Return the (x, y) coordinate for the center point of the cell that contains the specified text.  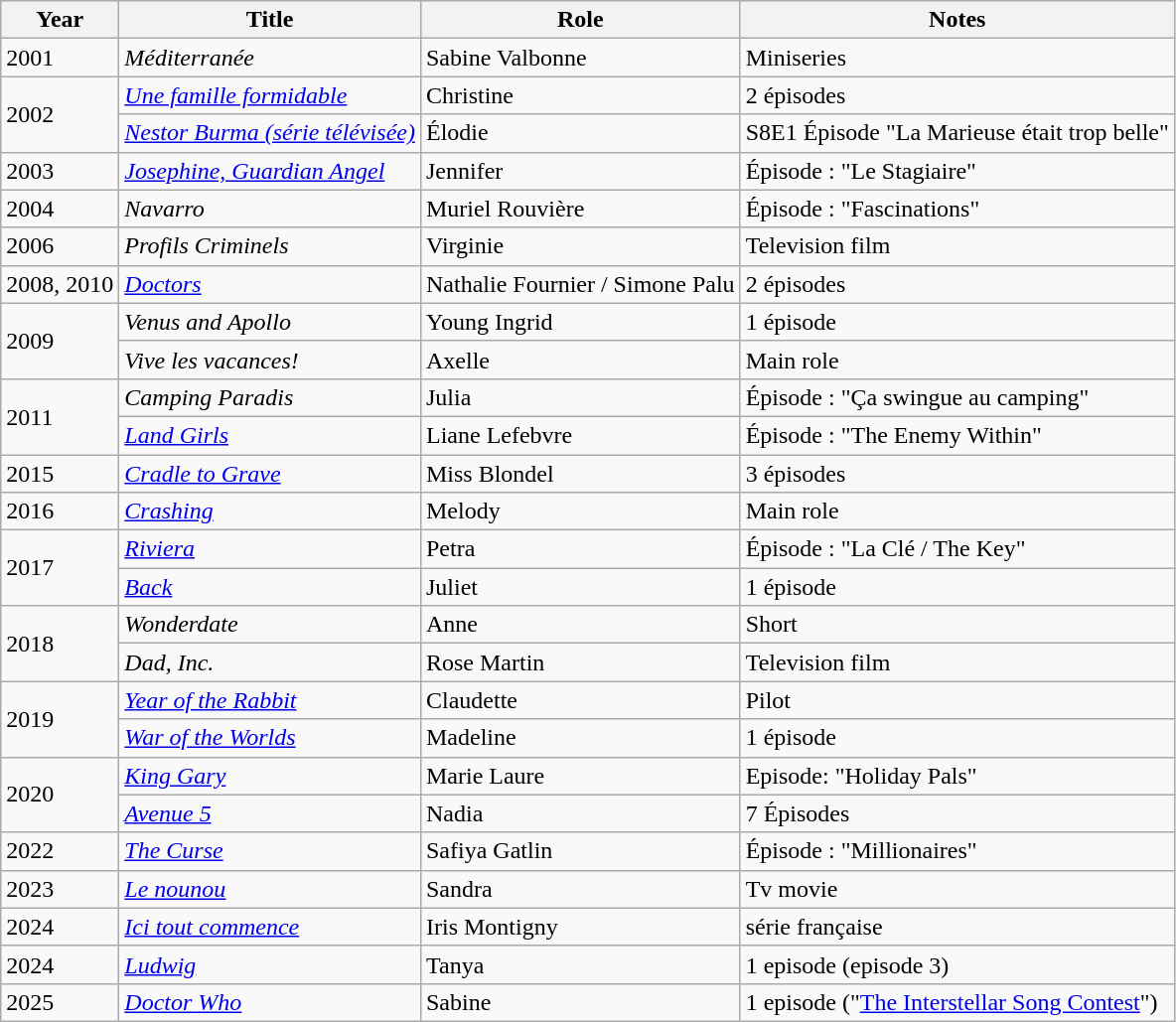
Épisode : "Fascinations" (957, 209)
2018 (60, 644)
1 episode ("The Interstellar Song Contest") (957, 1002)
Liane Lefebvre (580, 435)
2022 (60, 851)
Cradle to Grave (270, 474)
Axelle (580, 360)
Crashing (270, 511)
Episode: "Holiday Pals" (957, 776)
Short (957, 625)
2020 (60, 795)
Wonderdate (270, 625)
Épisode : "Millionaires" (957, 851)
Une famille formidable (270, 95)
Méditerranée (270, 58)
2015 (60, 474)
2001 (60, 58)
Nestor Burma (série télévisée) (270, 133)
Christine (580, 95)
Miniseries (957, 58)
2006 (60, 246)
série française (957, 927)
2002 (60, 114)
Camping Paradis (270, 397)
Year of the Rabbit (270, 700)
Marie Laure (580, 776)
Profils Criminels (270, 246)
Tanya (580, 964)
7 Épisodes (957, 813)
2017 (60, 568)
Julia (580, 397)
Dad, Inc. (270, 662)
2019 (60, 719)
Melody (580, 511)
2023 (60, 889)
King Gary (270, 776)
3 épisodes (957, 474)
2003 (60, 171)
Sandra (580, 889)
Role (580, 20)
2016 (60, 511)
Épisode : "La Clé / The Key" (957, 549)
Doctors (270, 284)
Ici tout commence (270, 927)
Back (270, 587)
Avenue 5 (270, 813)
Vive les vacances! (270, 360)
Land Girls (270, 435)
Anne (580, 625)
Madeline (580, 738)
Le nounou (270, 889)
Navarro (270, 209)
Title (270, 20)
Nathalie Fournier / Simone Palu (580, 284)
The Curse (270, 851)
Ludwig (270, 964)
Doctor Who (270, 1002)
Safiya Gatlin (580, 851)
S8E1 Épisode "La Marieuse était trop belle" (957, 133)
2025 (60, 1002)
Jennifer (580, 171)
Juliet (580, 587)
Miss Blondel (580, 474)
Épisode : "Ça swingue au camping" (957, 397)
2011 (60, 416)
Venus and Apollo (270, 322)
Épisode : "Le Stagiaire" (957, 171)
Sabine Valbonne (580, 58)
Young Ingrid (580, 322)
Pilot (957, 700)
Élodie (580, 133)
Josephine, Guardian Angel (270, 171)
Épisode : "The Enemy Within" (957, 435)
Tv movie (957, 889)
War of the Worlds (270, 738)
Year (60, 20)
2004 (60, 209)
1 episode (episode 3) (957, 964)
Notes (957, 20)
Claudette (580, 700)
2009 (60, 341)
Virginie (580, 246)
2008, 2010 (60, 284)
Muriel Rouvière (580, 209)
Riviera (270, 549)
Nadia (580, 813)
Rose Martin (580, 662)
Petra (580, 549)
Sabine (580, 1002)
Iris Montigny (580, 927)
